From the cell containing the given text, extract its center point as (x, y) coordinate. 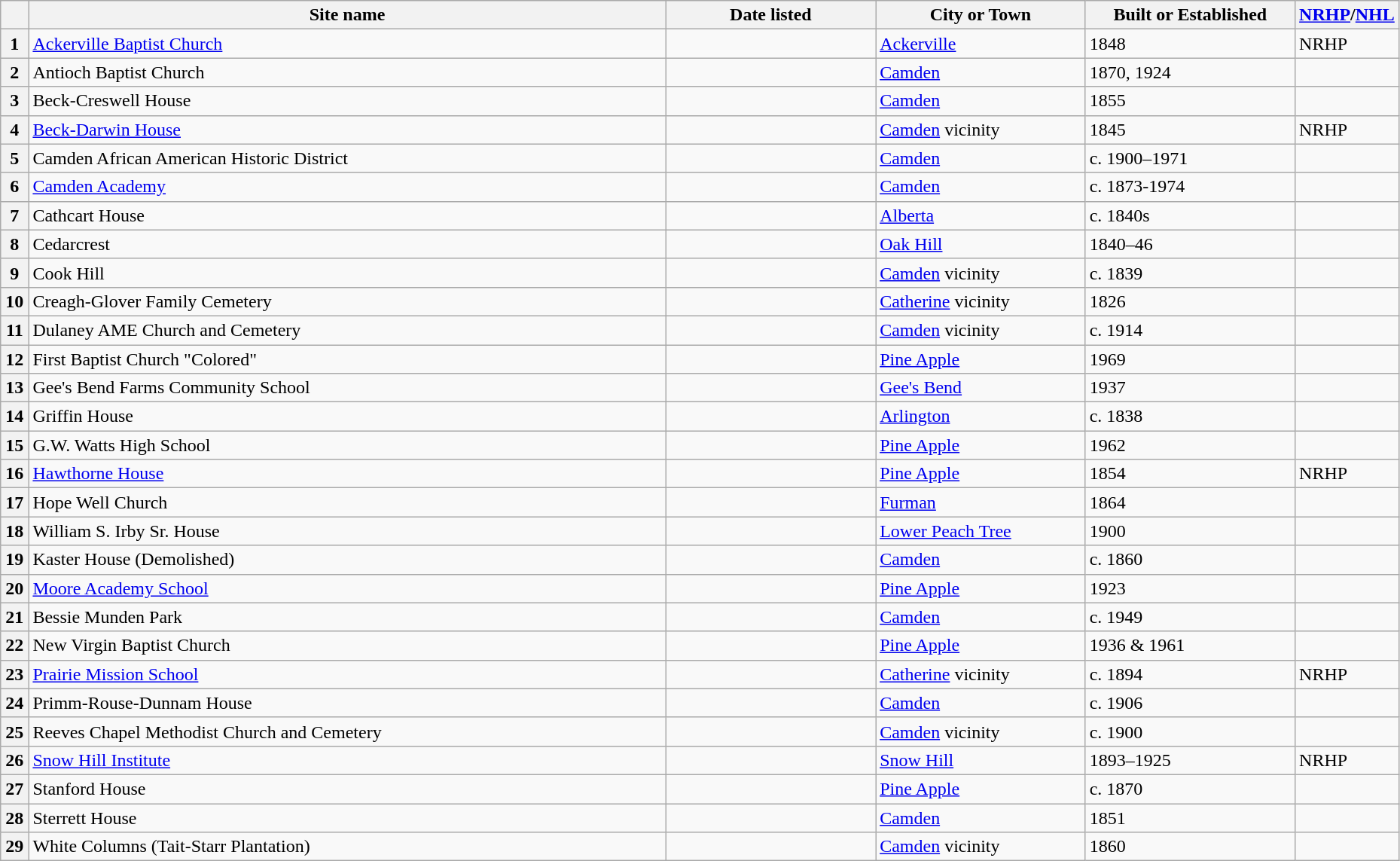
Alberta (981, 215)
c. 1839 (1190, 273)
Furman (981, 502)
Hawthorne House (347, 474)
27 (15, 789)
17 (15, 502)
1900 (1190, 531)
1840–46 (1190, 244)
Kaster House (Demolished) (347, 560)
16 (15, 474)
22 (15, 646)
1923 (1190, 588)
Gee's Bend (981, 388)
New Virgin Baptist Church (347, 646)
1937 (1190, 388)
c. 1860 (1190, 560)
Moore Academy School (347, 588)
Cathcart House (347, 215)
Beck-Creswell House (347, 101)
1855 (1190, 101)
G.W. Watts High School (347, 445)
Bessie Munden Park (347, 617)
21 (15, 617)
1851 (1190, 817)
Prairie Mission School (347, 674)
c. 1949 (1190, 617)
1826 (1190, 301)
9 (15, 273)
7 (15, 215)
Ackerville Baptist Church (347, 44)
Cook Hill (347, 273)
c. 1914 (1190, 330)
1845 (1190, 130)
1870, 1924 (1190, 72)
10 (15, 301)
Oak Hill (981, 244)
1854 (1190, 474)
18 (15, 531)
1893–1925 (1190, 760)
Cedarcrest (347, 244)
Built or Established (1190, 15)
Reeves Chapel Methodist Church and Cemetery (347, 731)
Lower Peach Tree (981, 531)
Camden African American Historic District (347, 158)
c. 1900–1971 (1190, 158)
Ackerville (981, 44)
26 (15, 760)
15 (15, 445)
1936 & 1961 (1190, 646)
2 (15, 72)
29 (15, 847)
28 (15, 817)
Date listed (770, 15)
Hope Well Church (347, 502)
Snow Hill Institute (347, 760)
3 (15, 101)
1848 (1190, 44)
c. 1873-1974 (1190, 187)
Camden Academy (347, 187)
City or Town (981, 15)
c. 1906 (1190, 703)
1864 (1190, 502)
NRHP/NHL (1347, 15)
c. 1840s (1190, 215)
c. 1894 (1190, 674)
Antioch Baptist Church (347, 72)
c. 1870 (1190, 789)
Snow Hill (981, 760)
First Baptist Church "Colored" (347, 359)
Creagh-Glover Family Cemetery (347, 301)
White Columns (Tait-Starr Plantation) (347, 847)
11 (15, 330)
c. 1900 (1190, 731)
Site name (347, 15)
Gee's Bend Farms Community School (347, 388)
Sterrett House (347, 817)
Dulaney AME Church and Cemetery (347, 330)
William S. Irby Sr. House (347, 531)
1860 (1190, 847)
4 (15, 130)
12 (15, 359)
1969 (1190, 359)
14 (15, 417)
Primm-Rouse-Dunnam House (347, 703)
1 (15, 44)
Arlington (981, 417)
Beck-Darwin House (347, 130)
6 (15, 187)
19 (15, 560)
Griffin House (347, 417)
25 (15, 731)
Stanford House (347, 789)
24 (15, 703)
c. 1838 (1190, 417)
20 (15, 588)
1962 (1190, 445)
8 (15, 244)
13 (15, 388)
23 (15, 674)
5 (15, 158)
